Identify which cell holds the provided text, then report its (X, Y) central coordinate. 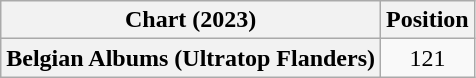
121 (428, 58)
Position (428, 20)
Belgian Albums (Ultratop Flanders) (191, 58)
Chart (2023) (191, 20)
